From the cell containing the given text, extract its center point as (x, y) coordinate. 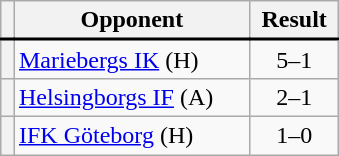
1–0 (294, 135)
IFK Göteborg (H) (132, 135)
Result (294, 20)
Mariebergs IK (H) (132, 60)
2–1 (294, 97)
Helsingborgs IF (A) (132, 97)
Opponent (132, 20)
5–1 (294, 60)
